Find where the given text appears and provide that cell's center as [x, y] coordinate. 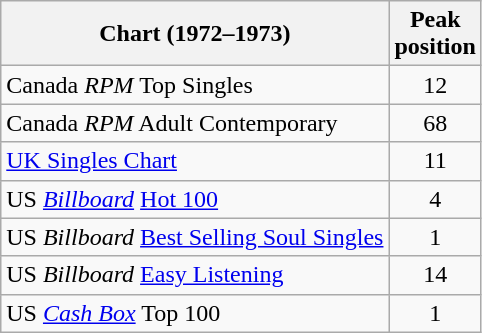
4 [435, 199]
Canada RPM Adult Contemporary [195, 123]
11 [435, 161]
Peakposition [435, 34]
Canada RPM Top Singles [195, 85]
Chart (1972–1973) [195, 34]
US Cash Box Top 100 [195, 313]
14 [435, 275]
US Billboard Hot 100 [195, 199]
12 [435, 85]
68 [435, 123]
US Billboard Best Selling Soul Singles [195, 237]
UK Singles Chart [195, 161]
US Billboard Easy Listening [195, 275]
